Identify which cell holds the provided text, then report its [X, Y] central coordinate. 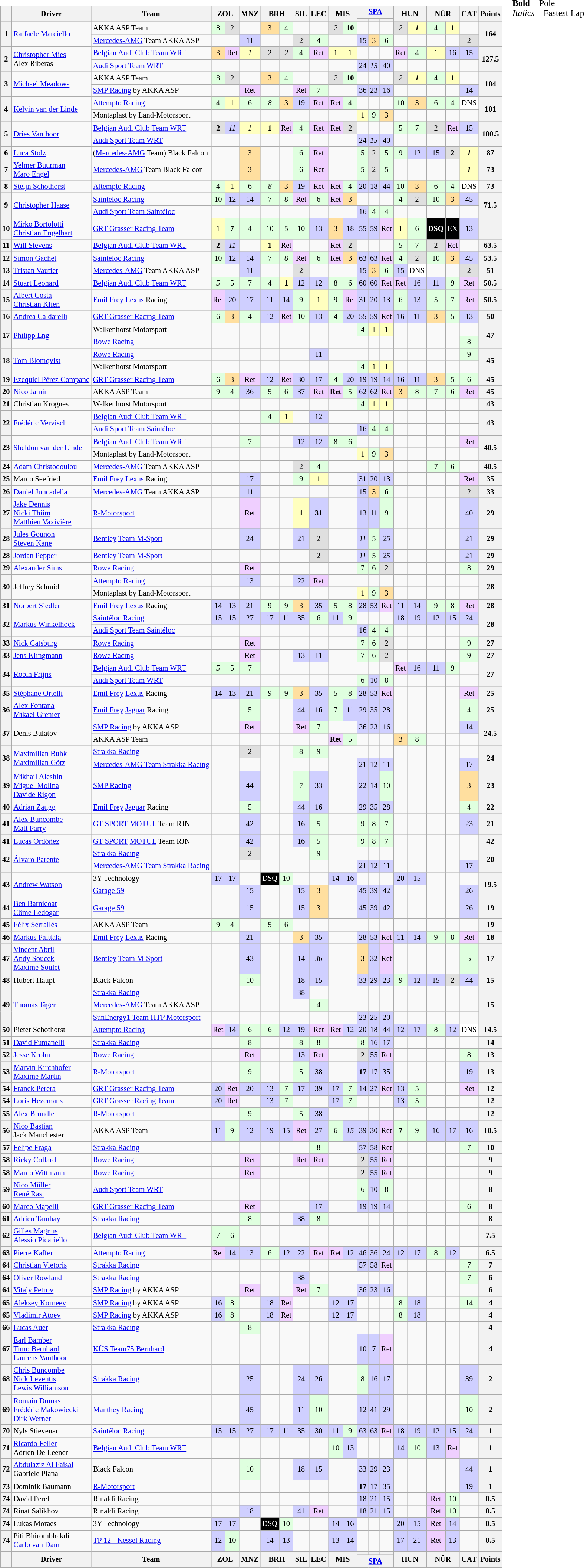
Dominik Baumann [51, 1486]
Simon Gachet [51, 258]
Franck Perera [51, 1089]
Pierre Kaffer [51, 1253]
Ricky Collard [51, 1160]
Jake Dennis Nicki Thiim Matthieu Vaxivière [51, 513]
EX [452, 229]
Ricardo Feller Adrien De Leener [51, 1448]
Alexander Sims [51, 569]
Piti Bhirombhakdi Carlo van Dam [51, 1541]
Vladimir Atoev [51, 1315]
Alex Fontana Mikaël Grenier [51, 710]
SunEnergy1 Team HTP Motorsport [151, 1018]
Kelvin van der Linde [51, 109]
Jesse Krohn [51, 1055]
Félix Serrallés [51, 925]
6.5 [491, 1253]
Ben Barnicoat Côme Ledogar [51, 908]
127.5 [491, 59]
Marco Seefried [51, 479]
100.5 [491, 134]
Robin Frijns [51, 674]
10.5 [491, 1131]
Michael Meadows [51, 85]
Nico Jamin [51, 392]
Chris Buncombe Nick Leventis Lewis Williamson [51, 1380]
Frédéric Vervisch [51, 423]
Daniel Juncadella [51, 492]
Albert Costa Christian Klien [51, 300]
14.5 [491, 1030]
Aleksey Korneev [51, 1303]
Maximilian Buhk Maximilian Götz [51, 758]
Lucas Ordóñez [51, 841]
49 [6, 1005]
Ezequiel Pérez Companc [51, 379]
19.5 [491, 885]
SMP Racing [151, 786]
63.5 [491, 246]
Raffaele Marciello [51, 34]
Loris Hezemans [51, 1101]
Mercedes-AMG Team Black Falcon [151, 170]
Jeffrey Schmidt [51, 587]
Steijn Schothorst [51, 187]
Manthey Racing [151, 1410]
Nico Müller René Rast [51, 1190]
Marco Mapelli [51, 1206]
(Mercedes-AMG Team) Black Falcon [151, 153]
Earl Bamber Timo Bernhard Laurens Vanthoor [51, 1349]
87 [491, 153]
Tristan Vautier [51, 271]
Nyls Stievenart [51, 1431]
Marco Wittmann [51, 1173]
61 [6, 1219]
Nick Catsburg [51, 643]
Oliver Rowland [51, 1278]
Gilles Magnus Alessio Picariello [51, 1236]
53.5 [491, 258]
Christopher Haase [51, 205]
Rinat Salikhov [51, 1511]
Marvin Kirchhöfer Maxime Martin [51, 1072]
Adam Christodoulou [51, 467]
Abdulaziz Al Faisal Gabriele Piana [51, 1469]
Stéphane Ortelli [51, 693]
David Fumanelli [51, 1042]
71.5 [491, 205]
Mirko Bortolotti Christian Engelhart [51, 229]
Lukas Moraes [51, 1524]
Will Stevens [51, 246]
Pieter Schothorst [51, 1030]
Jens Klingmann [51, 656]
Alex Buncombe Matt Parry [51, 824]
72 [6, 1469]
71 [6, 1448]
Sheldon van der Linde [51, 448]
David Perel [51, 1499]
Adrian Zaugg [51, 807]
Yelmer Buurman Maro Engel [51, 170]
Luca Stolz [51, 153]
Alex Brundle [51, 1114]
Denis Bulatov [51, 733]
Vincent Abril Andy Soucek Maxime Soulet [51, 959]
104 [491, 85]
67 [6, 1349]
Andrew Watson [51, 885]
69 [6, 1410]
Lucas Auer [51, 1328]
Christian Krognes [51, 404]
Norbert Siedler [51, 606]
164 [491, 34]
Jordan Pepper [51, 556]
Jules Gounon Steven Kane [51, 539]
Vitaly Petrov [51, 1290]
Tom Blomqvist [51, 360]
Markus Winkelhock [51, 625]
Felipe Fraga [51, 1148]
KÜS Team75 Bernhard [151, 1349]
Adrien Tambay [51, 1219]
Christopher Mies Alex Riberas [51, 59]
48 [6, 980]
Philipp Eng [51, 335]
Markus Palttala [51, 938]
Hubert Haupt [51, 980]
52 [6, 1055]
Christian Vietoris [51, 1265]
Dries Vanthoor [51, 134]
Andrea Caldarelli [51, 317]
Nico Bastian Jack Manchester [51, 1131]
34 [6, 674]
101 [491, 109]
Mikhail Aleshin Miguel Molina Davide Rigon [51, 786]
56 [6, 1131]
7.5 [491, 1236]
68 [6, 1380]
TP 12 - Kessel Racing [151, 1541]
70 [6, 1431]
Álvaro Parente [51, 860]
Thomas Jäger [51, 1005]
Romain Dumas Frédéric Makowiecki Dirk Werner [51, 1410]
Stuart Leonard [51, 283]
66 [6, 1328]
24.5 [491, 733]
